Capture the cell that displays the provided text and extract its (x, y) central coordinate. 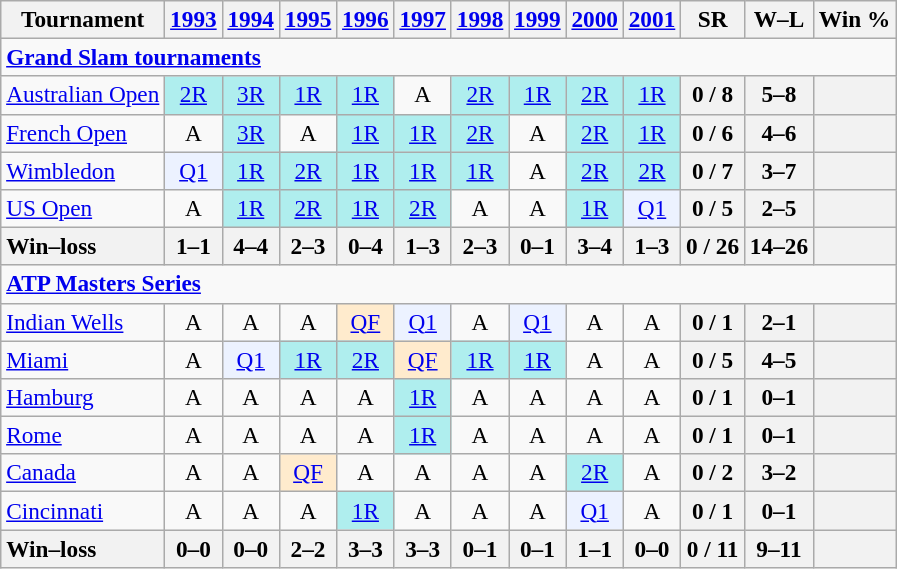
1997 (422, 19)
1999 (538, 19)
0 / 11 (713, 548)
Hamburg (83, 397)
Canada (83, 473)
0 / 2 (713, 473)
Grand Slam tournaments (448, 57)
Wimbledon (83, 170)
Indian Wells (83, 322)
0 / 6 (713, 133)
US Open (83, 208)
Australian Open (83, 95)
ATP Masters Series (448, 284)
5–8 (778, 95)
0–4 (366, 246)
Cincinnati (83, 510)
14–26 (778, 246)
0 / 8 (713, 95)
4–4 (250, 246)
2001 (652, 19)
1993 (194, 19)
1998 (480, 19)
2–2 (308, 548)
Rome (83, 435)
W–L (778, 19)
3–4 (594, 246)
SR (713, 19)
2000 (594, 19)
3–2 (778, 473)
2–5 (778, 208)
3–7 (778, 170)
1995 (308, 19)
Miami (83, 359)
Tournament (83, 19)
French Open (83, 133)
4–5 (778, 359)
9–11 (778, 548)
0 / 26 (713, 246)
4–6 (778, 133)
2–1 (778, 322)
1994 (250, 19)
1996 (366, 19)
Win % (854, 19)
0 / 7 (713, 170)
